Capture the cell that displays the provided text and extract its [X, Y] central coordinate. 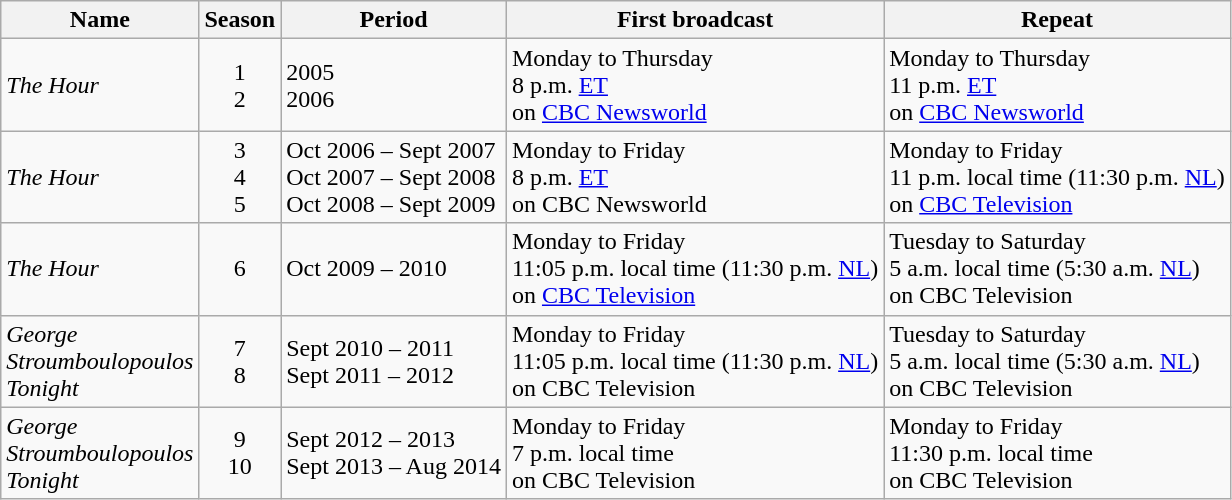
Season [240, 20]
Sept 2012 – 2013Sept 2013 – Aug 2014 [394, 453]
Oct 2009 – 2010 [394, 269]
9 10 [240, 453]
2005 2006 [394, 85]
Monday to Friday 11 p.m. local time (11:30 p.m. NL) on CBC Television [1058, 177]
Period [394, 20]
6 [240, 269]
3 4 5 [240, 177]
Name [100, 20]
Monday to Friday 11:30 p.m. local time on CBC Television [1058, 453]
Monday to Friday7 p.m. local time on CBC Television [694, 453]
Monday to Friday8 p.m. ET on CBC Newsworld [694, 177]
Repeat [1058, 20]
1 2 [240, 85]
7 8 [240, 361]
Monday to Thursday8 p.m. ET on CBC Newsworld [694, 85]
Sept 2010 – 2011Sept 2011 – 2012 [394, 361]
First broadcast [694, 20]
Monday to Thursday11 p.m. ET on CBC Newsworld [1058, 85]
Oct 2006 – Sept 2007 Oct 2007 – Sept 2008 Oct 2008 – Sept 2009 [394, 177]
